Determine the (X, Y) coordinate at the center of the cell enclosing the given text.  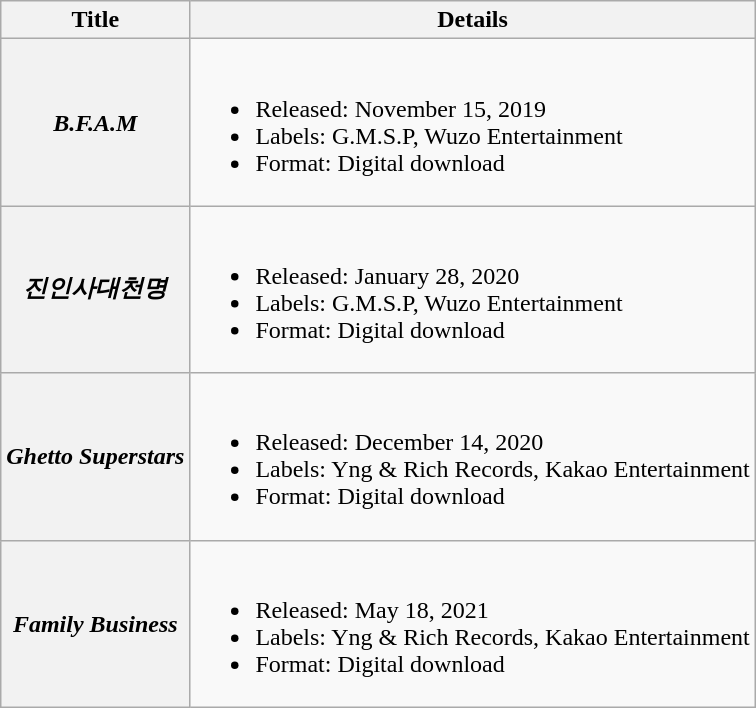
Family Business (96, 624)
B.F.A.M (96, 122)
Released: November 15, 2019Labels: G.M.S.P, Wuzo EntertainmentFormat: Digital download (472, 122)
Title (96, 20)
Released: December 14, 2020Labels: Yng & Rich Records, Kakao EntertainmentFormat: Digital download (472, 456)
Released: May 18, 2021Labels: Yng & Rich Records, Kakao EntertainmentFormat: Digital download (472, 624)
Released: January 28, 2020Labels: G.M.S.P, Wuzo EntertainmentFormat: Digital download (472, 290)
Ghetto Superstars (96, 456)
진인사대천명 (96, 290)
Details (472, 20)
